For the text-containing cell, return its midpoint in [x, y] coordinate format. 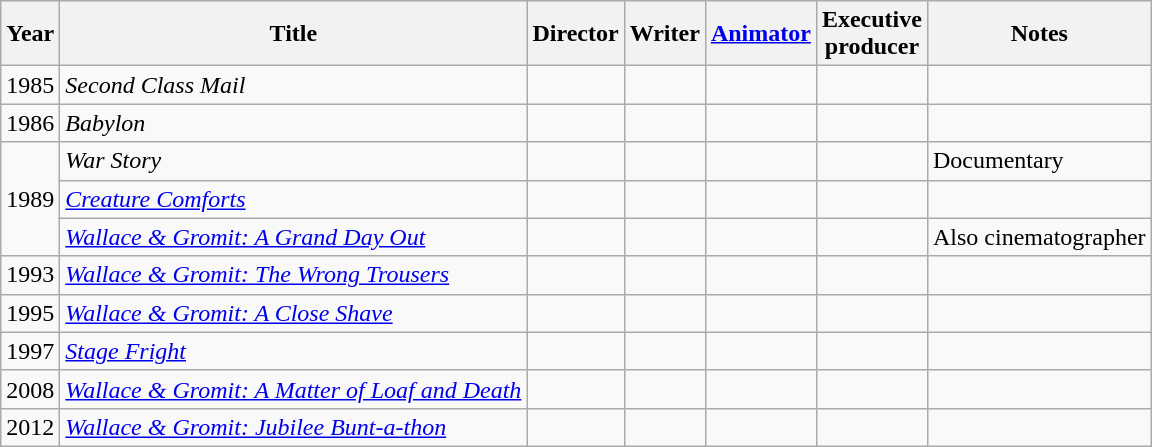
Notes [1039, 34]
Stage Fright [294, 351]
Second Class Mail [294, 85]
Executive producer [872, 34]
Wallace & Gromit: A Close Shave [294, 313]
Animator [760, 34]
Director [576, 34]
Wallace & Gromit: A Matter of Loaf and Death [294, 389]
1995 [30, 313]
1989 [30, 199]
Title [294, 34]
Wallace & Gromit: The Wrong Trousers [294, 275]
1997 [30, 351]
War Story [294, 161]
1993 [30, 275]
Also cinematographer [1039, 237]
Year [30, 34]
Babylon [294, 123]
Documentary [1039, 161]
1985 [30, 85]
Creature Comforts [294, 199]
2012 [30, 427]
Wallace & Gromit: Jubilee Bunt-a-thon [294, 427]
Wallace & Gromit: A Grand Day Out [294, 237]
2008 [30, 389]
Writer [664, 34]
1986 [30, 123]
